Search for the cell housing the specified text and yield its (X, Y) center coordinate. 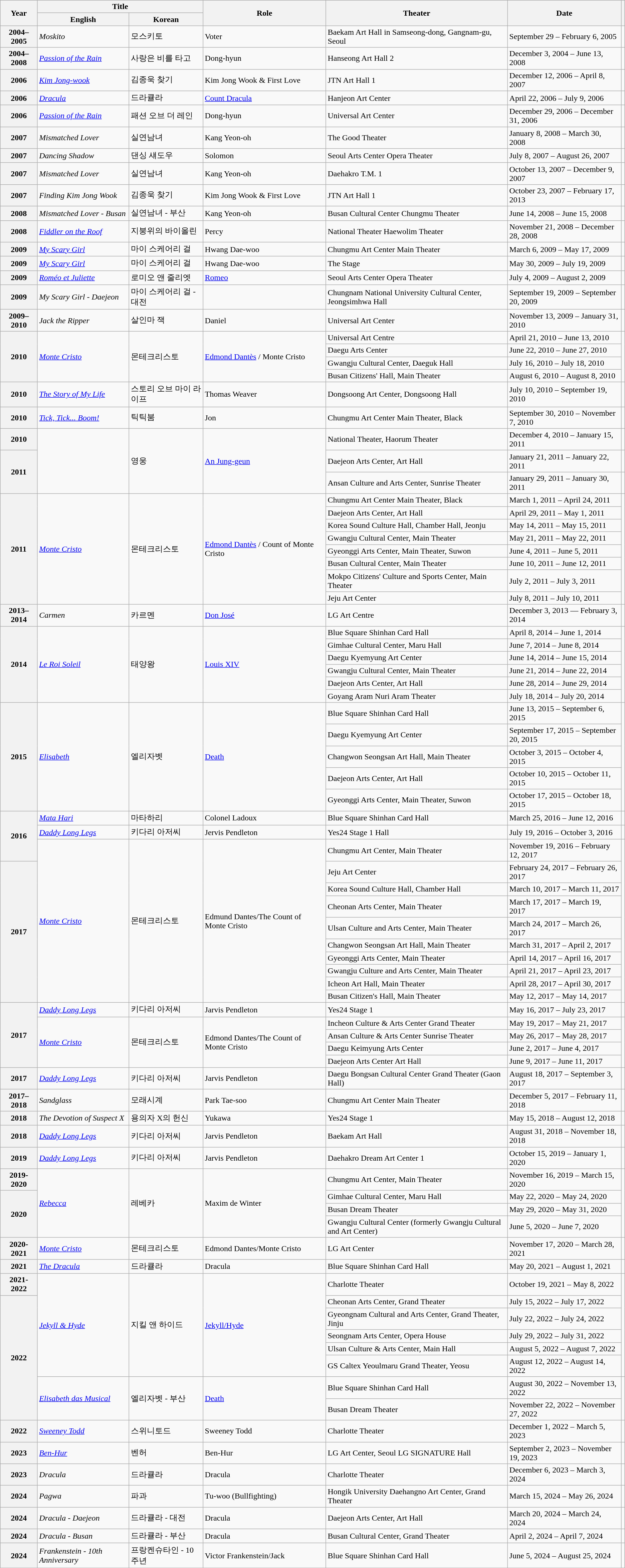
June 5, 2024 – August 25, 2024 (564, 1555)
An Jung-geun (264, 461)
Maxim de Winter (264, 1203)
Icheon Art Hall, Main Theater (417, 983)
The Story of My Life (83, 394)
Percy (264, 231)
2009–2010 (19, 321)
Daehakro Dream Art Center 1 (417, 1158)
December 29, 2006 – December 31, 2006 (564, 116)
Elisabeth das Musical (83, 1398)
The Dracula (83, 1266)
Daegu Bongsan Cultural Center Grand Theater (Gaon Hall) (417, 1079)
사랑은 비를 타고 (166, 58)
October 17, 2015 – October 18, 2015 (564, 800)
2021-2022 (19, 1284)
Yes24 Stage 1 Hall (417, 832)
Ansan Culture & Arts Center Sunrise Theater (417, 1036)
May 20, 2021 – August 1, 2021 (564, 1266)
Ulsan Culture and Arts Center, Main Theater (417, 928)
May 12, 2017 – May 14, 2017 (564, 996)
The Good Theater (417, 138)
June 14, 2014 – June 15, 2014 (564, 658)
Edmund Dantes/The Count of Monte Cristo (264, 921)
Daegu Arts Center (417, 350)
December 5, 2017 – February 11, 2018 (564, 1100)
March 6, 2009 – May 17, 2009 (564, 249)
May 14, 2011 – May 15, 2011 (564, 526)
실연남녀 - 부산 (166, 213)
September 29 – February 6, 2005 (564, 37)
Ansan Culture and Arts Center, Sunrise Theater (417, 483)
July 8, 2011 – July 10, 2011 (564, 598)
Theater (417, 13)
Don José (264, 615)
April 28, 2017 – April 30, 2017 (564, 983)
Hanjeon Art Center (417, 98)
패션 오브 더 레인 (166, 116)
October 3, 2015 – October 4, 2015 (564, 757)
English (83, 19)
May 30, 2009 – July 19, 2009 (564, 264)
Kim Jong-wook (83, 80)
Title (120, 7)
Edmond Dantes/The Count of Monte Cristo (264, 1042)
Solomon (264, 156)
April 21, 2010 – June 13, 2010 (564, 338)
Hanseong Art Hall 2 (417, 58)
Gyeonggi Arts Center, Main Theater (417, 958)
엘리자벳 (166, 757)
Mokpo Citizens' Culture and Sports Center, Main Theater (417, 581)
Daniel (264, 321)
Dongsoong Art Center, Dongsoong Hall (417, 394)
June 7, 2014 – June 8, 2014 (564, 645)
모래시계 (166, 1100)
December 6, 2023 – March 3, 2024 (564, 1475)
The Devotion of Suspect X (83, 1118)
January 8, 2008 – March 30, 2008 (564, 138)
July 15, 2022 – July 17, 2022 (564, 1302)
April 29, 2011 – May 1, 2011 (564, 513)
Dancing Shadow (83, 156)
Jekyll/Hyde (264, 1325)
드라큘라 - 부산 (166, 1536)
댄싱 섀도우 (166, 156)
Korea Sound Culture Hall, Chamber Hall, Jeonju (417, 526)
Finding Kim Jong Wook (83, 195)
Voter (264, 37)
The Stage (417, 264)
December 3, 2004 – June 13, 2008 (564, 58)
Incheon Culture & Arts Center Grand Theater (417, 1023)
Moskito (83, 37)
March 17, 2017 – March 19, 2017 (564, 906)
Busan Cultural Center, Main Theater (417, 564)
Hongik University Daehangno Art Center, Grand Theater (417, 1497)
Edmond Dantes/Monte Cristo (264, 1248)
July 22, 2022 – July 24, 2022 (564, 1319)
Jon (264, 417)
Mata Hari (83, 818)
살인마 잭 (166, 321)
Pagwa (83, 1497)
March 20, 2024 – March 24, 2024 (564, 1518)
June 21, 2014 – June 22, 2014 (564, 670)
December 3, 2013 — February 3, 2014 (564, 615)
Tick, Tick... Boom! (83, 417)
November 21, 2008 – December 28, 2008 (564, 231)
July 8, 2007 – August 26, 2007 (564, 156)
April 22, 2006 – July 9, 2006 (564, 98)
엘리자벳 - 부산 (166, 1398)
August 18, 2017 – September 3, 2017 (564, 1079)
Gwangju Culture and Arts Center, Main Theater (417, 971)
May 16, 2017 – July 23, 2017 (564, 1010)
May 29, 2020 – May 31, 2020 (564, 1209)
Gyeongnam Cultural and Arts Center, Grand Theater, Jinju (417, 1319)
My Scary Girl - Daejeon (83, 297)
July 18, 2014 – July 20, 2014 (564, 696)
2019-2020 (19, 1179)
지킬 앤 하이드 (166, 1325)
Korea Sound Culture Hall, Chamber Hall (417, 889)
December 4, 2010 – January 15, 2011 (564, 439)
2021 (19, 1266)
Rebecca (83, 1203)
Carmen (83, 615)
May 22, 2020 – May 24, 2020 (564, 1197)
Mismatched Lover - Busan (83, 213)
Victor Frankenstein/Jack (264, 1555)
Ulsan Culture & Arts Center, Main Hall (417, 1349)
레베카 (166, 1203)
May 26, 2017 – May 28, 2017 (564, 1036)
Jekyll & Hyde (83, 1325)
Daejeon Arts Center Art Hall (417, 1061)
January 21, 2011 – January 22, 2011 (564, 461)
드라큘라 - 대전 (166, 1518)
Goyang Aram Nuri Aram Theater (417, 696)
Elisabeth (83, 757)
Chungnam National University Cultural Center, Jeongsimhwa Hall (417, 297)
Edmond Dantès / Monte Cristo (264, 357)
Frankenstein - 10th Anniversary (83, 1555)
2015 (19, 757)
영웅 (166, 461)
August 5, 2022 – August 7, 2022 (564, 1349)
June 9, 2017 – June 11, 2017 (564, 1061)
Cheonan Arts Center, Main Theater (417, 906)
May 21, 2011 – May 22, 2011 (564, 538)
LG Art Centre (417, 615)
Daegu Keimyung Arts Center (417, 1048)
Year (19, 13)
Count Dracula (264, 98)
July 10, 2010 – September 19, 2010 (564, 394)
June 22, 2010 – June 27, 2010 (564, 350)
November 16, 2019 – March 15, 2020 (564, 1179)
Busan Citizen's Hall, Main Theater (417, 996)
Busan Cultural Center, Grand Theater (417, 1536)
Dracula - Daejeon (83, 1518)
Louis XIV (264, 664)
October 10, 2015 – October 11, 2015 (564, 779)
Gwangju Cultural Center (formerly Gwangju Cultural and Art Center) (417, 1227)
Le Roi Soleil (83, 664)
October 23, 2007 – February 17, 2013 (564, 195)
Fiddler on the Roof (83, 231)
July 2, 2011 – July 3, 2011 (564, 581)
스위니토드 (166, 1431)
틱틱붐 (166, 417)
Jack the Ripper (83, 321)
July 19, 2016 – October 3, 2016 (564, 832)
Cheonan Arts Center, Grand Theater (417, 1302)
September 2, 2023 – November 19, 2023 (564, 1452)
March 10, 2017 – March 11, 2017 (564, 889)
2016 (19, 836)
Daehakro T.M. 1 (417, 174)
October 13, 2007 – December 9, 2007 (564, 174)
Jervis Pendleton (264, 832)
2014 (19, 664)
Seongnam Arts Center, Opera House (417, 1336)
2019 (19, 1158)
모스키토 (166, 37)
National Theater, Haorum Theater (417, 439)
October 19, 2021 – May 8, 2022 (564, 1284)
October 15, 2019 – January 1, 2020 (564, 1158)
August 12, 2022 – August 14, 2022 (564, 1366)
파과 (166, 1497)
September 19, 2009 – September 20, 2009 (564, 297)
마이 스케어리 걸 - 대전 (166, 297)
Edmond Dantès / Count of Monte Cristo (264, 549)
2013– 2014 (19, 615)
September 17, 2015 – September 20, 2015 (564, 735)
Baekam Art Hall in Samseong-dong, Gangnam-gu, Seoul (417, 37)
March 31, 2017 – April 2, 2017 (564, 945)
스토리 오브 마이 라이프 (166, 394)
벤허 (166, 1452)
January 29, 2011 – January 30, 2011 (564, 483)
Thomas Weaver (264, 394)
June 28, 2014 – June 29, 2014 (564, 683)
June 14, 2008 – June 15, 2008 (564, 213)
2020 (19, 1214)
Romeo (264, 278)
March 15, 2024 – May 26, 2024 (564, 1497)
February 24, 2017 – February 26, 2017 (564, 872)
태양왕 (166, 664)
June 10, 2011 – June 12, 2011 (564, 564)
December 12, 2006 – April 8, 2007 (564, 80)
June 4, 2011 – June 5, 2011 (564, 551)
2017–2018 (19, 1100)
카르멘 (166, 615)
Tu-woo (Bullfighting) (264, 1497)
March 24, 2017 – March 26, 2017 (564, 928)
Park Tae-soo (264, 1100)
Busan Cultural Center Chungmu Theater (417, 213)
Date (564, 13)
2020-2021 (19, 1248)
December 1, 2022 – March 5, 2023 (564, 1431)
May 15, 2018 – August 12, 2018 (564, 1118)
Roméo et Juliette (83, 278)
November 19, 2016 – February 12, 2017 (564, 850)
April 21, 2017 – April 23, 2017 (564, 971)
Korean (166, 19)
August 30, 2022 – November 13, 2022 (564, 1388)
November 17, 2020 – March 28, 2021 (564, 1248)
Gwangju Cultural Center, Daeguk Hall (417, 363)
June 5, 2020 – June 7, 2020 (564, 1227)
LG Art Center, Seoul LG SIGNATURE Hall (417, 1452)
Sandglass (83, 1100)
August 6, 2010 – August 8, 2010 (564, 376)
Yukawa (264, 1118)
May 19, 2017 – May 21, 2017 (564, 1023)
November 13, 2009 – January 31, 2010 (564, 321)
GS Caltex Yeoulmaru Grand Theater, Yeosu (417, 1366)
Colonel Ladoux (264, 818)
April 2, 2024 – April 7, 2024 (564, 1536)
April 8, 2014 – June 1, 2014 (564, 632)
April 14, 2017 – April 16, 2017 (564, 958)
지붕위의 바이올린 (166, 231)
Universal Art Centre (417, 338)
June 13, 2015 – September 6, 2015 (564, 713)
LG Art Center (417, 1248)
2004–2008 (19, 58)
Dracula - Busan (83, 1536)
March 25, 2016 – June 12, 2016 (564, 818)
Role (264, 13)
August 31, 2018 – November 18, 2018 (564, 1136)
March 1, 2011 – April 24, 2011 (564, 500)
July 29, 2022 – July 31, 2022 (564, 1336)
National Theater Haewolim Theater (417, 231)
용의자 X의 헌신 (166, 1118)
Busan Citizens' Hall, Main Theater (417, 376)
로미오 앤 줄리엣 (166, 278)
July 4, 2009 – August 2, 2009 (564, 278)
Baekam Art Hall (417, 1136)
마타하리 (166, 818)
November 22, 2022 – November 27, 2022 (564, 1409)
July 16, 2010 – July 18, 2010 (564, 363)
September 30, 2010 – November 7, 2010 (564, 417)
2004–2005 (19, 37)
June 2, 2017 – June 4, 2017 (564, 1048)
프랑켄슈타인 - 10주년 (166, 1555)
